Scan for the cell matching the given text and deliver its [x, y] coordinate at center. 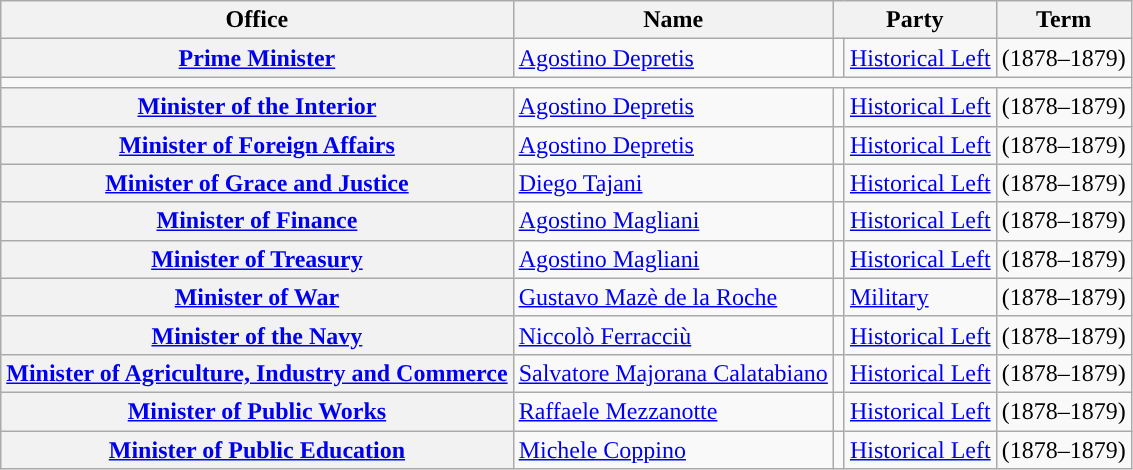
Minister of Public Education [257, 449]
Office [257, 20]
Raffaele Mezzanotte [673, 411]
Niccolò Ferracciù [673, 335]
Party [914, 20]
Prime Minister [257, 58]
Minister of Agriculture, Industry and Commerce [257, 373]
Gustavo Mazè de la Roche [673, 297]
Minister of Treasury [257, 259]
Minister of Grace and Justice [257, 183]
Salvatore Majorana Calatabiano [673, 373]
Name [673, 20]
Minister of the Navy [257, 335]
Diego Tajani [673, 183]
Michele Coppino [673, 449]
Minister of Public Works [257, 411]
Minister of Finance [257, 221]
Minister of Foreign Affairs [257, 145]
Minister of the Interior [257, 107]
Term [1064, 20]
Minister of War [257, 297]
Military [920, 297]
